Determine the [x, y] coordinate at the center of the cell enclosing the given text.  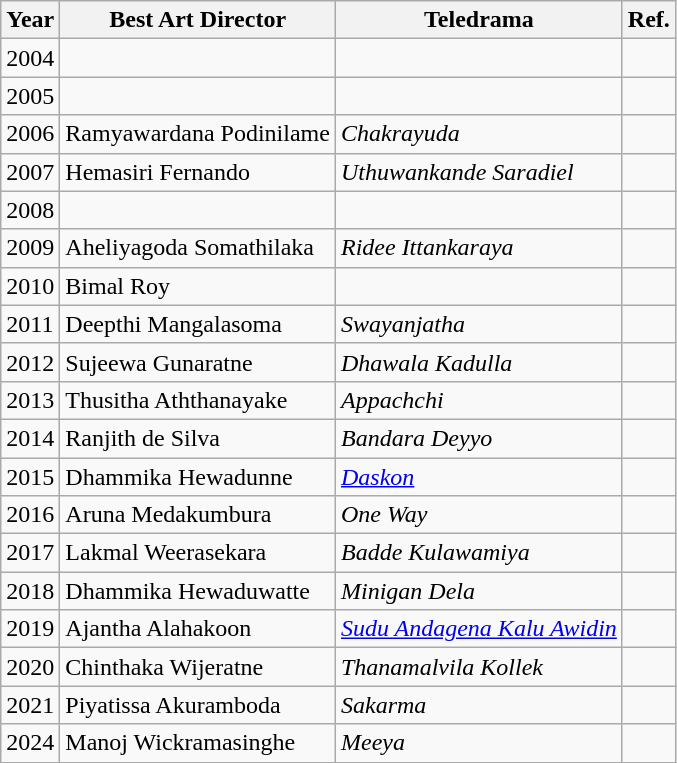
Bimal Roy [198, 286]
Sujeewa Gunaratne [198, 362]
Ref. [648, 20]
2018 [30, 591]
Meeya [478, 743]
2017 [30, 553]
2009 [30, 248]
Ridee Ittankaraya [478, 248]
2004 [30, 58]
Swayanjatha [478, 324]
Chakrayuda [478, 134]
Ranjith de Silva [198, 438]
Sakarma [478, 705]
Lakmal Weerasekara [198, 553]
2016 [30, 515]
Manoj Wickramasinghe [198, 743]
2020 [30, 667]
2024 [30, 743]
Uthuwankande Saradiel [478, 172]
Ramyawardana Podinilame [198, 134]
Bandara Deyyo [478, 438]
2012 [30, 362]
Sudu Andagena Kalu Awidin [478, 629]
2008 [30, 210]
Year [30, 20]
Best Art Director [198, 20]
Aheliyagoda Somathilaka [198, 248]
Dhawala Kadulla [478, 362]
2006 [30, 134]
Chinthaka Wijeratne [198, 667]
2019 [30, 629]
2013 [30, 400]
Badde Kulawamiya [478, 553]
Ajantha Alahakoon [198, 629]
Deepthi Mangalasoma [198, 324]
Thusitha Aththanayake [198, 400]
2021 [30, 705]
Appachchi [478, 400]
Minigan Dela [478, 591]
Dhammika Hewadunne [198, 477]
2010 [30, 286]
2011 [30, 324]
Teledrama [478, 20]
Piyatissa Akuramboda [198, 705]
2014 [30, 438]
Aruna Medakumbura [198, 515]
Dhammika Hewaduwatte [198, 591]
2015 [30, 477]
Thanamalvila Kollek [478, 667]
2007 [30, 172]
Hemasiri Fernando [198, 172]
Daskon [478, 477]
2005 [30, 96]
One Way [478, 515]
